From the cell containing the given text, extract its center point as [X, Y] coordinate. 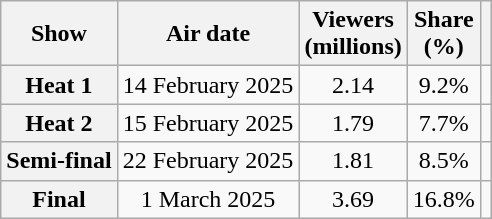
16.8% [444, 199]
Heat 2 [59, 123]
7.7% [444, 123]
8.5% [444, 161]
1 March 2025 [208, 199]
22 February 2025 [208, 161]
9.2% [444, 85]
Heat 1 [59, 85]
Final [59, 199]
Semi-final [59, 161]
14 February 2025 [208, 85]
1.81 [353, 161]
Air date [208, 34]
Share(%) [444, 34]
1.79 [353, 123]
Show [59, 34]
Viewers(millions) [353, 34]
2.14 [353, 85]
15 February 2025 [208, 123]
3.69 [353, 199]
